Provide the [x, y] coordinate of the cell's center where the given text is located.  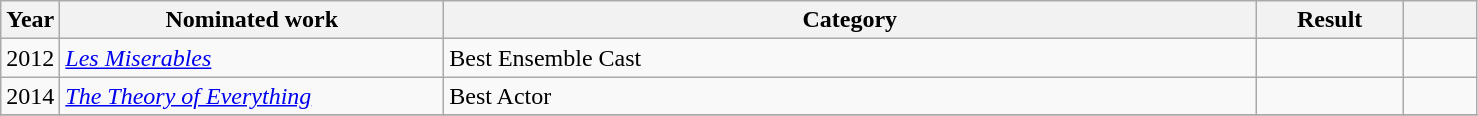
Les Miserables [252, 58]
Best Ensemble Cast [850, 58]
Year [30, 20]
2014 [30, 96]
2012 [30, 58]
Nominated work [252, 20]
Result [1330, 20]
Category [850, 20]
Best Actor [850, 96]
The Theory of Everything [252, 96]
